Scan for the cell matching the given text and deliver its (x, y) coordinate at center. 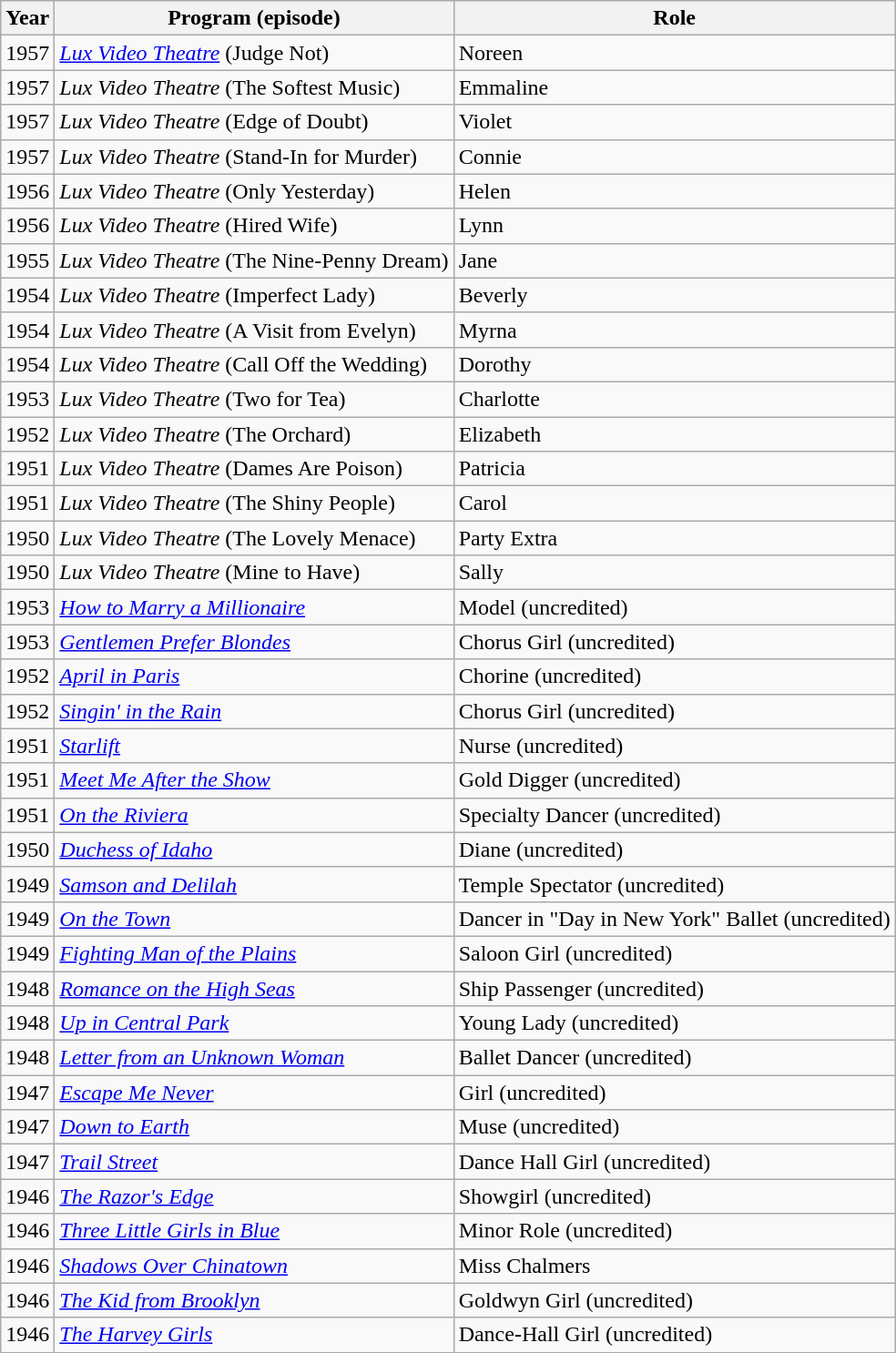
Duchess of Idaho (254, 849)
Down to Earth (254, 1127)
Saloon Girl (uncredited) (674, 953)
Beverly (674, 295)
Lux Video Theatre (Stand-In for Murder) (254, 157)
Up in Central Park (254, 1023)
Escape Me Never (254, 1093)
Miss Chalmers (674, 1266)
Young Lady (uncredited) (674, 1023)
Dance Hall Girl (uncredited) (674, 1162)
Emmaline (674, 87)
Lux Video Theatre (The Orchard) (254, 434)
April in Paris (254, 676)
Lux Video Theatre (Two for Tea) (254, 399)
Specialty Dancer (uncredited) (674, 815)
Party Extra (674, 538)
Model (uncredited) (674, 607)
Lux Video Theatre (The Lovely Menace) (254, 538)
Dancer in "Day in New York" Ballet (uncredited) (674, 919)
Lux Video Theatre (A Visit from Evelyn) (254, 330)
Dance-Hall Girl (uncredited) (674, 1335)
Helen (674, 191)
Lux Video Theatre (Mine to Have) (254, 573)
Gentlemen Prefer Blondes (254, 642)
Diane (uncredited) (674, 849)
On the Town (254, 919)
Starlift (254, 746)
Nurse (uncredited) (674, 746)
Connie (674, 157)
Meet Me After the Show (254, 780)
The Razor's Edge (254, 1196)
Role (674, 18)
Showgirl (uncredited) (674, 1196)
Year (27, 18)
Lynn (674, 226)
Lux Video Theatre (The Softest Music) (254, 87)
Lux Video Theatre (Hired Wife) (254, 226)
Carol (674, 504)
Elizabeth (674, 434)
Romance on the High Seas (254, 988)
Violet (674, 122)
The Harvey Girls (254, 1335)
The Kid from Brooklyn (254, 1300)
Lux Video Theatre (Judge Not) (254, 53)
Lux Video Theatre (Call Off the Wedding) (254, 364)
Girl (uncredited) (674, 1093)
Patricia (674, 469)
Sally (674, 573)
Trail Street (254, 1162)
Minor Role (uncredited) (674, 1231)
Gold Digger (uncredited) (674, 780)
Lux Video Theatre (The Shiny People) (254, 504)
On the Riviera (254, 815)
Lux Video Theatre (Dames Are Poison) (254, 469)
Muse (uncredited) (674, 1127)
Lux Video Theatre (The Nine-Penny Dream) (254, 260)
Shadows Over Chinatown (254, 1266)
Myrna (674, 330)
Chorine (uncredited) (674, 676)
Ballet Dancer (uncredited) (674, 1058)
Goldwyn Girl (uncredited) (674, 1300)
Singin' in the Rain (254, 711)
Temple Spectator (uncredited) (674, 884)
Charlotte (674, 399)
Letter from an Unknown Woman (254, 1058)
Samson and Delilah (254, 884)
Lux Video Theatre (Only Yesterday) (254, 191)
Dorothy (674, 364)
Ship Passenger (uncredited) (674, 988)
Jane (674, 260)
1955 (27, 260)
Three Little Girls in Blue (254, 1231)
Fighting Man of the Plains (254, 953)
How to Marry a Millionaire (254, 607)
Program (episode) (254, 18)
Lux Video Theatre (Imperfect Lady) (254, 295)
Noreen (674, 53)
Lux Video Theatre (Edge of Doubt) (254, 122)
